For the text-containing cell, return its midpoint in [X, Y] coordinate format. 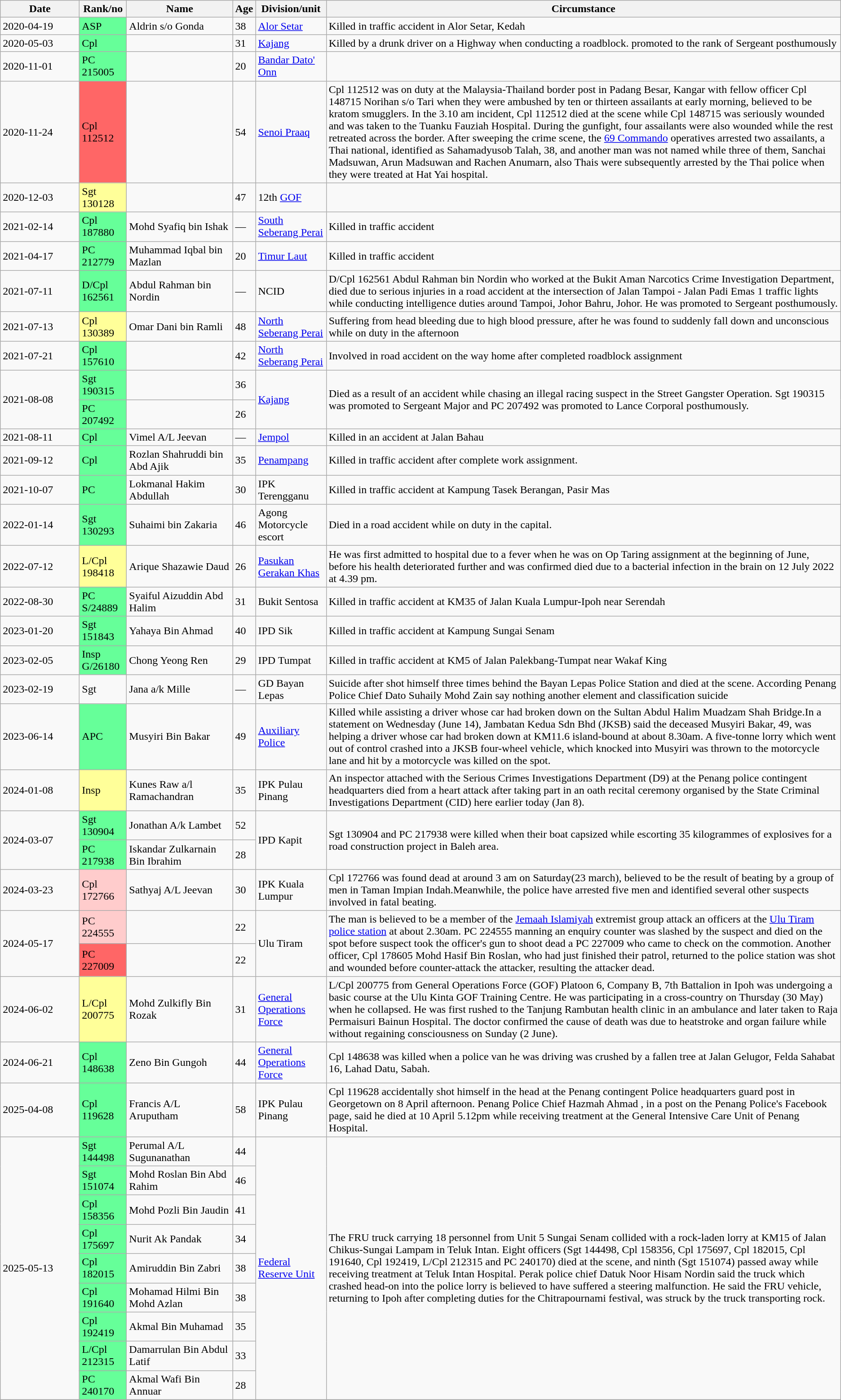
2021-04-17 [40, 256]
2022-08-30 [40, 602]
PC 217938 [103, 854]
2023-02-05 [40, 660]
Bukit Sentosa [291, 602]
Ulu Tiram [291, 943]
Cpl 130389 [103, 326]
D/Cpl 162561 [103, 291]
Age [244, 9]
Killed in traffic accident in Alor Setar, Kedah [583, 26]
PC 224555 [103, 927]
2022-07-12 [40, 566]
Penampang [291, 461]
Zeno Bin Gungoh [180, 1063]
Date [40, 9]
42 [244, 356]
Kunes Raw a/l Ramachandran [180, 790]
2021-08-11 [40, 437]
Involved in road accident on the way home after completed roadblock assignment [583, 356]
52 [244, 826]
APC [103, 737]
2024-05-17 [40, 943]
PC 240170 [103, 1385]
Killed in traffic accident at KM5 of Jalan Palekbang-Tumpat near Wakaf King [583, 660]
Killed in traffic accident at Kampung Sungai Senam [583, 631]
Lokmanal Hakim Abdullah [180, 490]
Insp [103, 790]
2020-11-01 [40, 66]
Sgt 151843 [103, 631]
2024-03-07 [40, 840]
2022-01-14 [40, 525]
Mohd Roslan Bin Abd Rahim [180, 1180]
L/Cpl 212315 [103, 1356]
Cpl 148638 was killed when a police van he was driving was crushed by a fallen tree at Jalan Gelugor, Felda Sahabat 16, Lahad Datu, Sabah. [583, 1063]
36 [244, 384]
PC 227009 [103, 959]
Suhaimi bin Zakaria [180, 525]
Akmal Wafi Bin Annuar [180, 1385]
Cpl 148638 [103, 1063]
2025-04-08 [40, 1110]
12th GOF [291, 198]
2020-04-19 [40, 26]
Sathyaj A/L Jeevan [180, 890]
Killed in traffic accident at Kampung Tasek Berangan, Pasir Mas [583, 490]
2023-01-20 [40, 631]
Mohd Syafiq bin Ishak [180, 226]
Amiruddin Bin Zabri [180, 1268]
Perumal A/L Sugunanathan [180, 1152]
Cpl 192419 [103, 1327]
Sgt [103, 689]
58 [244, 1110]
Muhammad Iqbal bin Mazlan [180, 256]
33 [244, 1356]
Rank/no [103, 9]
Yahaya Bin Ahmad [180, 631]
Killed in traffic accident at KM35 of Jalan Kuala Lumpur-Ipoh near Serendah [583, 602]
2021-07-21 [40, 356]
Arique Shazawie Daud [180, 566]
2021-10-07 [40, 490]
PC [103, 490]
2024-06-21 [40, 1063]
IPD Kapit [291, 840]
2021-07-11 [40, 291]
2023-06-14 [40, 737]
Rozlan Shahruddi bin Abd Ajik [180, 461]
47 [244, 198]
Nurit Ak Pandak [180, 1239]
Cpl 191640 [103, 1297]
Francis A/L Aruputham [180, 1110]
Alor Setar [291, 26]
PC 212779 [103, 256]
Cpl 119628 [103, 1110]
2024-06-02 [40, 1009]
IPD Tumpat [291, 660]
2020-12-03 [40, 198]
29 [244, 660]
IPD Sik [291, 631]
Killed in an accident at Jalan Bahau [583, 437]
South Seberang Perai [291, 226]
48 [244, 326]
2021-02-14 [40, 226]
2021-08-08 [40, 399]
Agong Motorcycle escort [291, 525]
Timur Laut [291, 256]
Mohd Zulkifly Bin Rozak [180, 1009]
34 [244, 1239]
Federal Reserve Unit [291, 1268]
Omar Dani bin Ramli [180, 326]
PC S/24889 [103, 602]
Insp G/26180 [103, 660]
Chong Yeong Ren [180, 660]
Cpl 157610 [103, 356]
Sgt 144498 [103, 1152]
Sgt 130293 [103, 525]
L/Cpl 200775 [103, 1009]
2021-07-13 [40, 326]
Abdul Rahman bin Nordin [180, 291]
2025-05-13 [40, 1268]
Cpl 182015 [103, 1268]
NCID [291, 291]
ASP [103, 26]
2024-03-23 [40, 890]
2023-02-19 [40, 689]
Jana a/k Mille [180, 689]
Cpl 112512 [103, 132]
2020-11-24 [40, 132]
Killed by a drunk driver on a Highway when conducting a roadblock. promoted to the rank of Sergeant posthumously [583, 43]
Killed in traffic accident after complete work assignment. [583, 461]
41 [244, 1210]
Name [180, 9]
Cpl 158356 [103, 1210]
PC 207492 [103, 414]
Cpl 172766 [103, 890]
IPK Kuala Lumpur [291, 890]
Jonathan A/k Lambet [180, 826]
40 [244, 631]
54 [244, 132]
Mohamad Hilmi Bin Mohd Azlan [180, 1297]
Akmal Bin Muhamad [180, 1327]
Division/unit [291, 9]
Auxiliary Police [291, 737]
2021-09-12 [40, 461]
Musyiri Bin Bakar [180, 737]
Died in a road accident while on duty in the capital. [583, 525]
Damarrulan Bin Abdul Latif [180, 1356]
Sgt 130904 [103, 826]
2024-01-08 [40, 790]
Sgt 151074 [103, 1180]
Mohd Pozli Bin Jaudin [180, 1210]
Bandar Dato' Onn [291, 66]
Cpl 175697 [103, 1239]
Circumstance [583, 9]
Suffering from head bleeding due to high blood pressure, after he was found to suddenly fall down and unconscious while on duty in the afternoon [583, 326]
Cpl 187880 [103, 226]
Jempol [291, 437]
49 [244, 737]
L/Cpl 198418 [103, 566]
Aldrin s/o Gonda [180, 26]
GD Bayan Lepas [291, 689]
Vimel A/L Jeevan [180, 437]
PC 215005 [103, 66]
IPK Terengganu [291, 490]
Syaiful Aizuddin Abd Halim [180, 602]
Sgt 190315 [103, 384]
Pasukan Gerakan Khas [291, 566]
Sgt 130128 [103, 198]
2020-05-03 [40, 43]
Iskandar Zulkarnain Bin Ibrahim [180, 854]
Senoi Praaq [291, 132]
